Pinpoint the cell where the given text exists, returning its [x, y] midpoint coordinate. 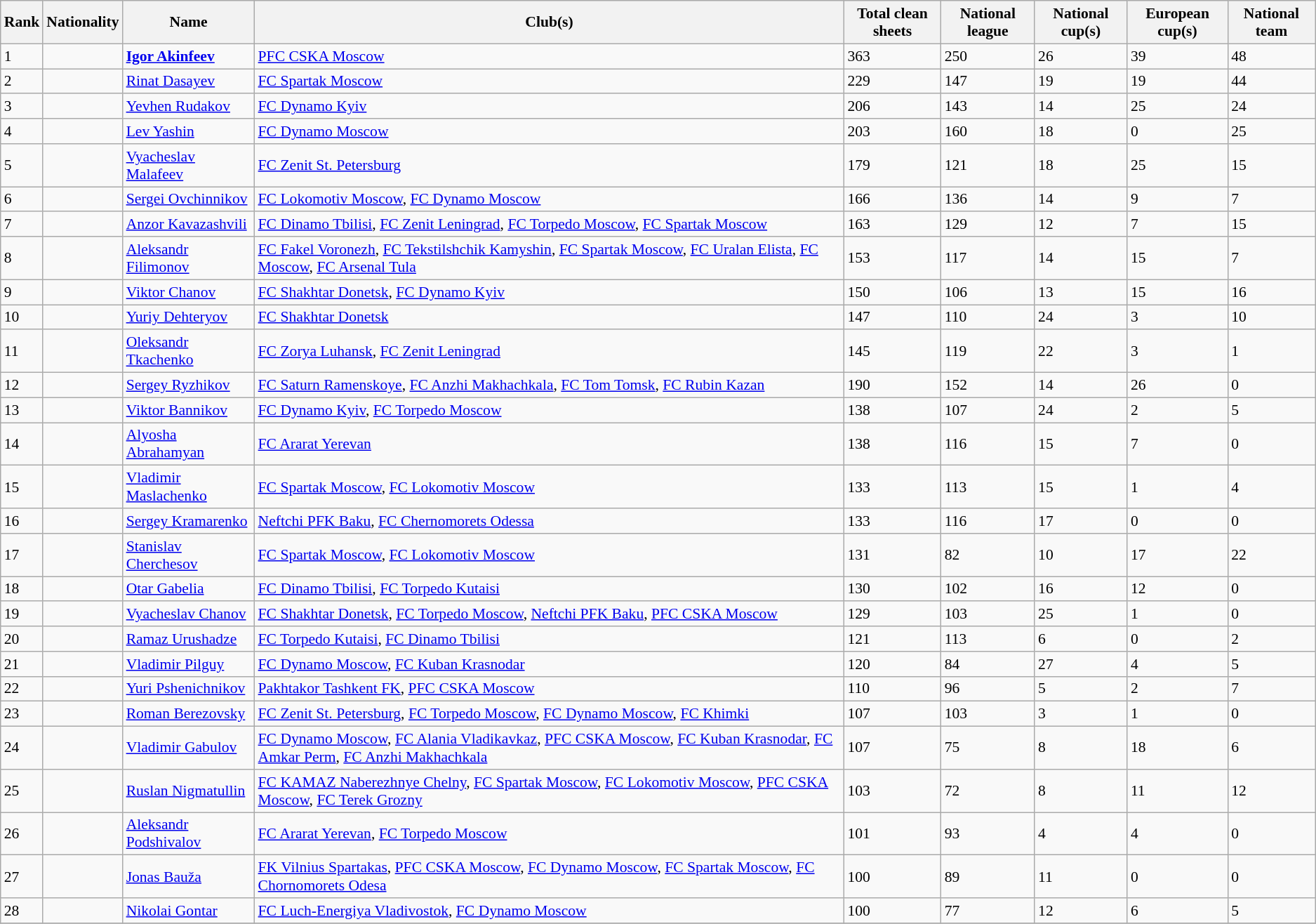
39 [1178, 56]
FK Vilnius Spartakas, PFC CSKA Moscow, FC Dynamo Moscow, FC Spartak Moscow, FC Chornomorets Odesa [550, 876]
Nikolai Gontar [189, 911]
106 [988, 292]
Vyacheslav Malafeev [189, 166]
160 [988, 131]
89 [988, 876]
229 [892, 81]
Igor Akinfeev [189, 56]
Yuriy Dehteryov [189, 317]
Otar Gabelia [189, 589]
Jonas Bauža [189, 876]
Anzor Kavazashvili [189, 225]
203 [892, 131]
FC Dynamo Moscow [550, 131]
136 [988, 199]
Club(s) [550, 22]
Aleksandr Filimonov [189, 258]
82 [988, 555]
206 [892, 107]
Aleksandr Podshivalov [189, 834]
FC Luch-Energiya Vladivostok, FC Dynamo Moscow [550, 911]
152 [988, 385]
FC Saturn Ramenskoye, FC Anzhi Makhachkala, FC Tom Tomsk, FC Rubin Kazan [550, 385]
FC Fakel Voronezh, FC Tekstilshchik Kamyshin, FC Spartak Moscow, FC Uralan Elista, FC Moscow, FC Arsenal Tula [550, 258]
Ramaz Urushadze [189, 639]
European cup(s) [1178, 22]
FC Zenit St. Petersburg, FC Torpedo Moscow, FC Dynamo Moscow, FC Khimki [550, 714]
Sergey Ryzhikov [189, 385]
Ruslan Nigmatullin [189, 791]
179 [892, 166]
363 [892, 56]
Rank [22, 22]
101 [892, 834]
75 [988, 748]
FC Dynamo Moscow, FC Alania Vladikavkaz, PFC CSKA Moscow, FC Kuban Krasnodar, FC Amkar Perm, FC Anzhi Makhachkala [550, 748]
FC Dinamo Tbilisi, FC Zenit Leningrad, FC Torpedo Moscow, FC Spartak Moscow [550, 225]
150 [892, 292]
20 [22, 639]
145 [892, 351]
96 [988, 689]
190 [892, 385]
21 [22, 664]
Neftchi PFK Baku, FC Chernomorets Odessa [550, 521]
166 [892, 199]
84 [988, 664]
FC Ararat Yerevan [550, 444]
143 [988, 107]
Yuri Pshenichnikov [189, 689]
Alyosha Abrahamyan [189, 444]
120 [892, 664]
117 [988, 258]
PFC CSKA Moscow [550, 56]
23 [22, 714]
28 [22, 911]
Lev Yashin [189, 131]
250 [988, 56]
FC Dynamo Kyiv, FC Torpedo Moscow [550, 410]
93 [988, 834]
FC Torpedo Kutaisi, FC Dinamo Tbilisi [550, 639]
Sergey Kramarenko [189, 521]
National cup(s) [1081, 22]
Roman Berezovsky [189, 714]
FC Dynamo Kyiv [550, 107]
FC Dynamo Moscow, FC Kuban Krasnodar [550, 664]
FC Ararat Yerevan, FC Torpedo Moscow [550, 834]
130 [892, 589]
44 [1271, 81]
Rinat Dasayev [189, 81]
FC Shakhtar Donetsk, FC Torpedo Moscow, Neftchi PFK Baku, PFC CSKA Moscow [550, 614]
Vladimir Maslachenko [189, 487]
Viktor Bannikov [189, 410]
48 [1271, 56]
FC Lokomotiv Moscow, FC Dynamo Moscow [550, 199]
FC Shakhtar Donetsk [550, 317]
Name [189, 22]
119 [988, 351]
163 [892, 225]
FC Spartak Moscow [550, 81]
FC Zorya Luhansk, FC Zenit Leningrad [550, 351]
FC Zenit St. Petersburg [550, 166]
FC KAMAZ Naberezhnye Chelny, FC Spartak Moscow, FC Lokomotiv Moscow, PFC CSKA Moscow, FC Terek Grozny [550, 791]
Viktor Chanov [189, 292]
FC Shakhtar Donetsk, FC Dynamo Kyiv [550, 292]
Oleksandr Tkachenko [189, 351]
Total clean sheets [892, 22]
77 [988, 911]
Sergei Ovchinnikov [189, 199]
Vladimir Pilguy [189, 664]
Stanislav Cherchesov [189, 555]
153 [892, 258]
FC Dinamo Tbilisi, FC Torpedo Kutaisi [550, 589]
Vladimir Gabulov [189, 748]
72 [988, 791]
Nationality [83, 22]
Vyacheslav Chanov [189, 614]
Pakhtakor Tashkent FK, PFC CSKA Moscow [550, 689]
National team [1271, 22]
131 [892, 555]
National league [988, 22]
Yevhen Rudakov [189, 107]
102 [988, 589]
